Locate the cell with the specified text and output its [X, Y] center coordinate. 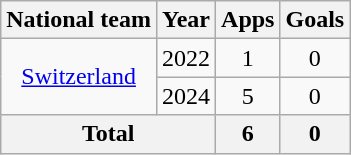
1 [248, 58]
Switzerland [79, 77]
5 [248, 96]
6 [248, 134]
Year [186, 20]
Apps [248, 20]
Goals [315, 20]
2022 [186, 58]
Total [108, 134]
2024 [186, 96]
National team [79, 20]
